From the cell containing the given text, extract its center point as [X, Y] coordinate. 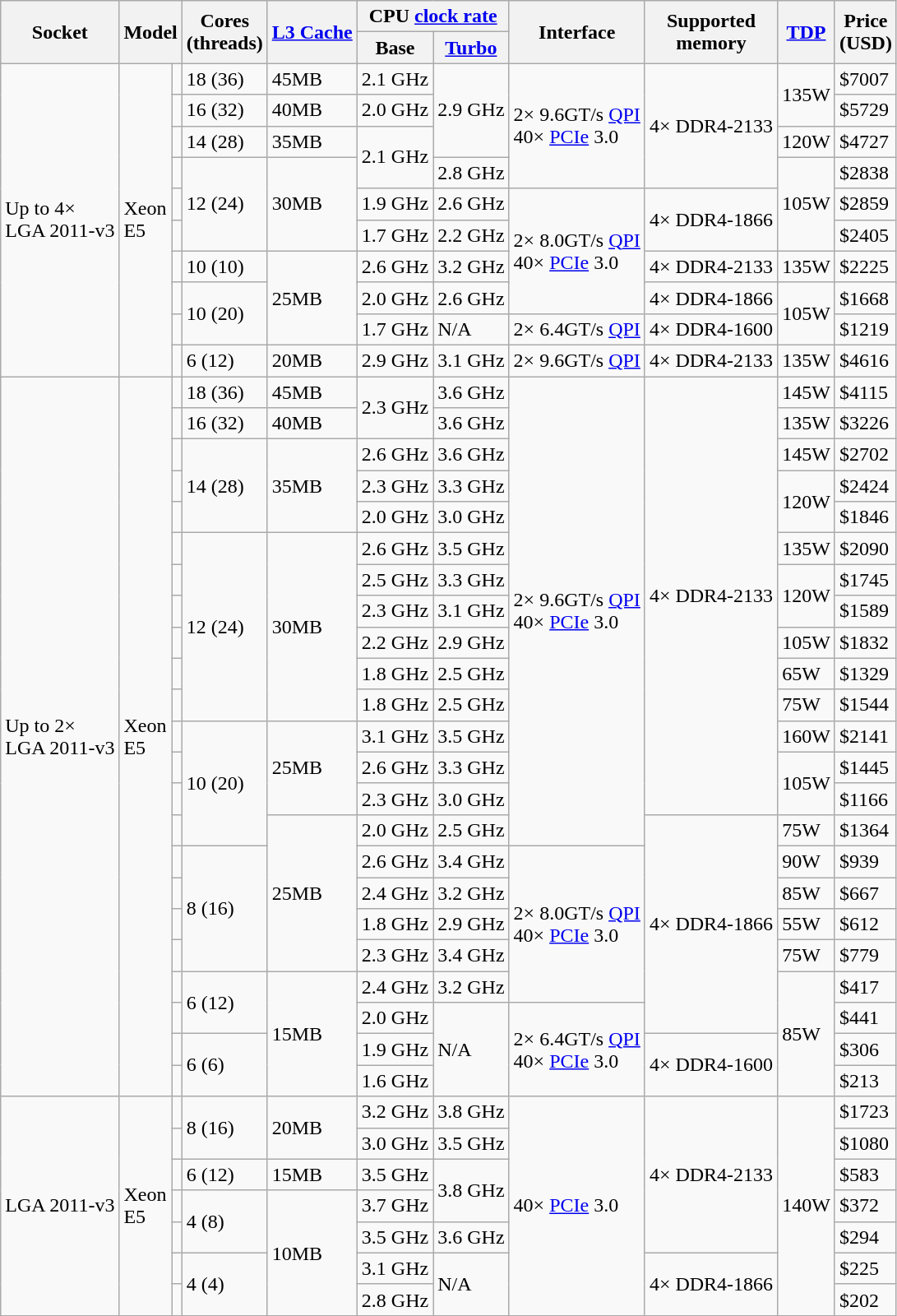
$202 [865, 1300]
$1668 [865, 298]
Cores(threads) [224, 32]
$2225 [865, 266]
$2702 [865, 455]
4 (4) [224, 1284]
$372 [865, 1206]
$1445 [865, 767]
160W [807, 736]
4 (8) [224, 1221]
Up to 2×LGA 2011-v3 [60, 737]
2× 6.4GT/s QPI40× PCIe 3.0 [577, 1050]
$294 [865, 1237]
Socket [60, 32]
10 (10) [224, 266]
55W [807, 924]
$583 [865, 1175]
$1589 [865, 611]
3.7 GHz [395, 1206]
$612 [865, 924]
$2141 [865, 736]
90W [807, 861]
$1745 [865, 580]
Interface [577, 32]
$1723 [865, 1112]
$779 [865, 956]
140W [807, 1206]
10MB [312, 1253]
$4115 [865, 392]
$1846 [865, 517]
LGA 2011-v3 [60, 1206]
$1219 [865, 329]
40× PCIe 3.0 [577, 1206]
65W [807, 674]
Supportedmemory [710, 32]
2× 6.4GT/s QPI [577, 329]
$1329 [865, 674]
$667 [865, 892]
Model [150, 32]
TDP [807, 32]
$2090 [865, 549]
$939 [865, 861]
$2424 [865, 486]
$213 [865, 1081]
Turbo [471, 48]
L3 Cache [312, 32]
$1364 [865, 830]
1.6 GHz [395, 1081]
$5729 [865, 110]
$3226 [865, 424]
$1544 [865, 705]
Up to 4×LGA 2011-v3 [60, 220]
$4727 [865, 141]
Base [395, 48]
$1166 [865, 799]
$2859 [865, 204]
$2838 [865, 173]
$4616 [865, 360]
CPU clock rate [432, 16]
$441 [865, 1018]
2× 9.6GT/s QPI [577, 360]
$306 [865, 1050]
$1080 [865, 1143]
6 (6) [224, 1065]
Price(USD) [865, 32]
$7007 [865, 79]
$2405 [865, 235]
$225 [865, 1268]
$1832 [865, 642]
$417 [865, 987]
